Capture the cell that displays the provided text and extract its [X, Y] central coordinate. 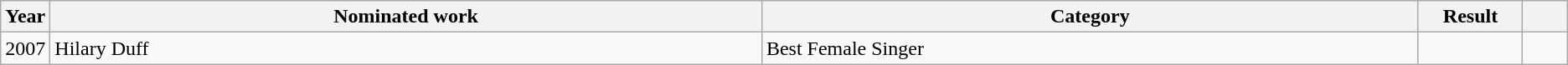
Nominated work [406, 17]
Best Female Singer [1090, 48]
Hilary Duff [406, 48]
Category [1090, 17]
2007 [25, 48]
Year [25, 17]
Result [1471, 17]
